Capture the cell that displays the provided text and extract its (x, y) central coordinate. 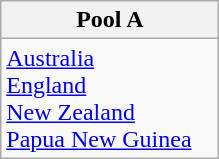
Australia England New Zealand Papua New Guinea (110, 98)
Pool A (110, 20)
